Provide the (x, y) coordinate of the cell's center where the given text is located.  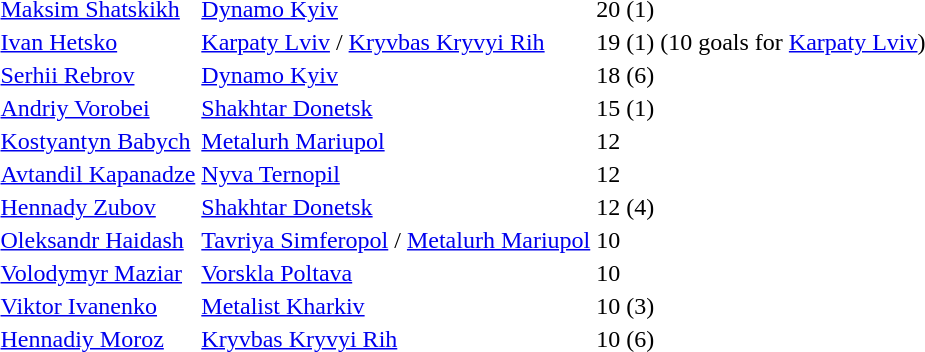
Metalist Kharkiv (396, 306)
Metalurh Mariupol (396, 141)
Tavriya Simferopol / Metalurh Mariupol (396, 240)
Vorskla Poltava (396, 273)
Dynamo Kyiv (396, 75)
Karpaty Lviv / Kryvbas Kryvyi Rih (396, 42)
Nyva Ternopil (396, 174)
